Pinpoint the cell where the given text exists, returning its (x, y) midpoint coordinate. 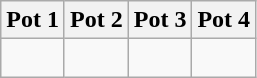
Pot 1 (33, 20)
Pot 3 (160, 20)
Pot 2 (96, 20)
Pot 4 (224, 20)
